Detect which cell encompasses the target text, then output its (X, Y) center coordinate. 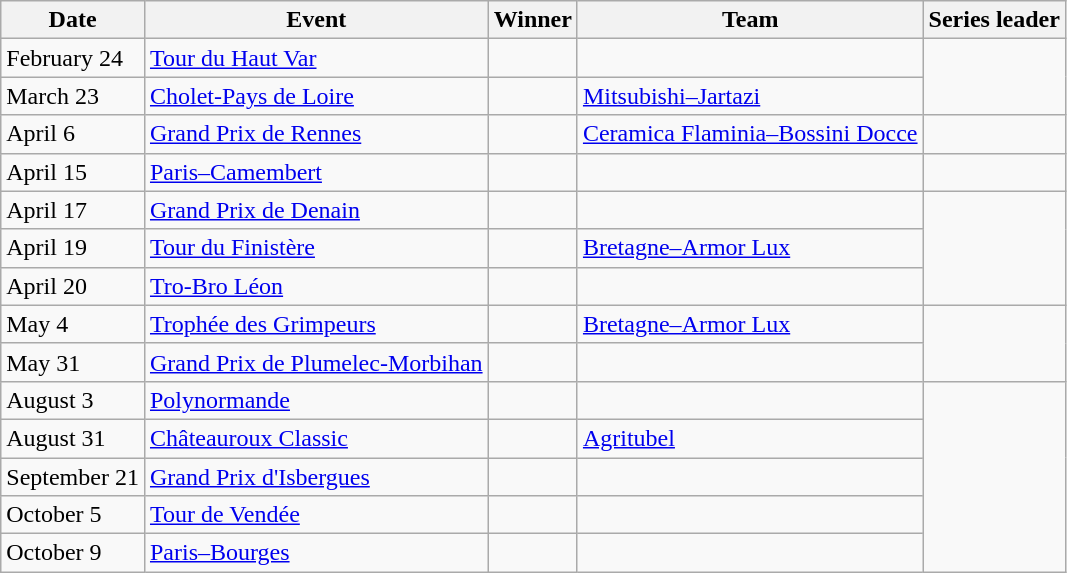
Paris–Bourges (316, 553)
September 21 (73, 477)
Polynormande (316, 400)
April 17 (73, 210)
March 23 (73, 96)
Team (750, 20)
August 3 (73, 400)
May 4 (73, 324)
Agritubel (750, 438)
Cholet-Pays de Loire (316, 96)
Trophée des Grimpeurs (316, 324)
October 9 (73, 553)
Event (316, 20)
Tour de Vendée (316, 515)
Châteauroux Classic (316, 438)
Winner (532, 20)
Grand Prix d'Isbergues (316, 477)
Grand Prix de Rennes (316, 134)
Paris–Camembert (316, 172)
Tour du Finistère (316, 248)
Grand Prix de Plumelec-Morbihan (316, 362)
February 24 (73, 58)
May 31 (73, 362)
October 5 (73, 515)
August 31 (73, 438)
Tro-Bro Léon (316, 286)
April 6 (73, 134)
April 19 (73, 248)
Ceramica Flaminia–Bossini Docce (750, 134)
Grand Prix de Denain (316, 210)
Tour du Haut Var (316, 58)
April 20 (73, 286)
Date (73, 20)
Series leader (994, 20)
Mitsubishi–Jartazi (750, 96)
April 15 (73, 172)
